Detect which cell encompasses the target text, then output its (X, Y) center coordinate. 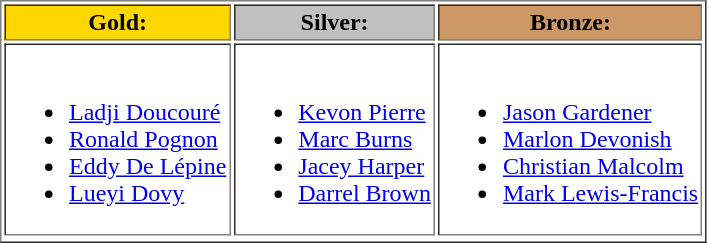
Kevon PierreMarc BurnsJacey HarperDarrel Brown (335, 140)
Bronze: (570, 22)
Ladji DoucouréRonald PognonEddy De LépineLueyi Dovy (117, 140)
Gold: (117, 22)
Jason GardenerMarlon DevonishChristian MalcolmMark Lewis-Francis (570, 140)
Silver: (335, 22)
